Extract the [x, y] coordinate from the center of the cell holding the provided text.  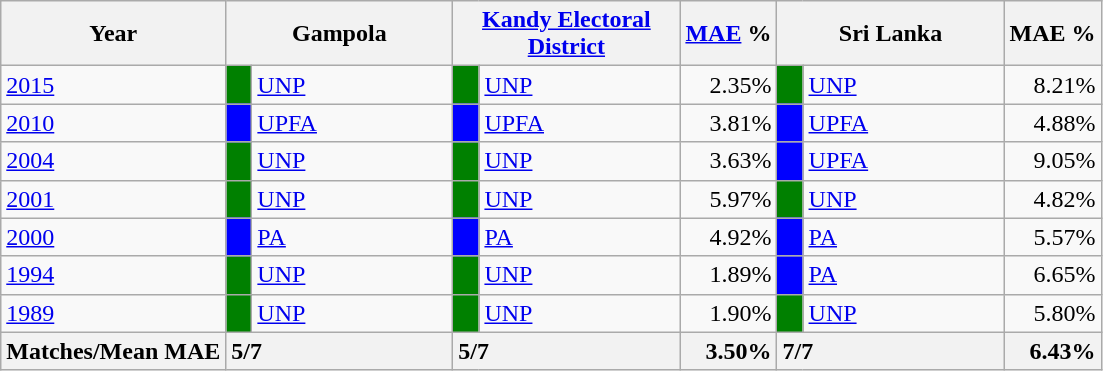
2001 [114, 199]
1989 [114, 313]
3.50% [728, 351]
2000 [114, 237]
4.82% [1052, 199]
2004 [114, 161]
1994 [114, 275]
6.65% [1052, 275]
9.05% [1052, 161]
2.35% [728, 85]
5.80% [1052, 313]
4.92% [728, 237]
Matches/Mean MAE [114, 351]
3.81% [728, 123]
3.63% [728, 161]
Sri Lanka [890, 34]
6.43% [1052, 351]
4.88% [1052, 123]
2010 [114, 123]
1.90% [728, 313]
5.57% [1052, 237]
Year [114, 34]
2015 [114, 85]
5.97% [728, 199]
8.21% [1052, 85]
Kandy Electoral District [566, 34]
1.89% [728, 275]
Gampola [340, 34]
7/7 [890, 351]
